Identify which cell holds the provided text, then report its [X, Y] central coordinate. 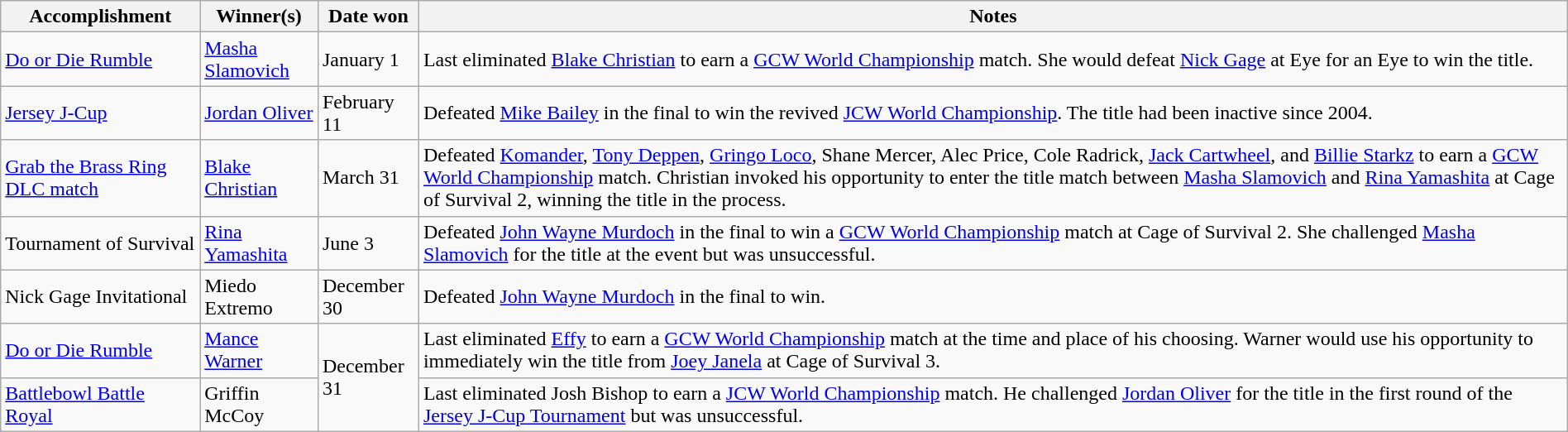
Nick Gage Invitational [101, 296]
Date won [368, 17]
Griffin McCoy [260, 404]
Jersey J-Cup [101, 113]
February 11 [368, 113]
Winner(s) [260, 17]
Notes [992, 17]
Tournament of Survival [101, 243]
Mance Warner [260, 351]
Last eliminated Blake Christian to earn a GCW World Championship match. She would defeat Nick Gage at Eye for an Eye to win the title. [992, 60]
June 3 [368, 243]
December 31 [368, 377]
December 30 [368, 296]
Defeated Mike Bailey in the final to win the revived JCW World Championship. The title had been inactive since 2004. [992, 113]
March 31 [368, 178]
Battlebowl Battle Royal [101, 404]
Blake Christian [260, 178]
Grab the Brass Ring DLC match [101, 178]
Masha Slamovich [260, 60]
Miedo Extremo [260, 296]
January 1 [368, 60]
Rina Yamashita [260, 243]
Defeated John Wayne Murdoch in the final to win. [992, 296]
Jordan Oliver [260, 113]
Accomplishment [101, 17]
